Return the [X, Y] coordinate for the center point of the cell that contains the specified text.  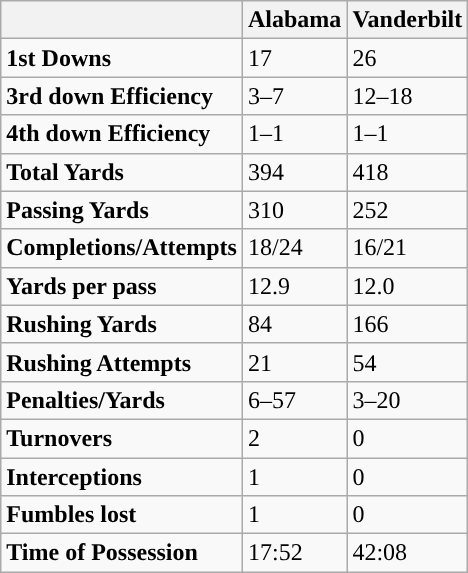
166 [408, 324]
12–18 [408, 96]
Vanderbilt [408, 20]
Time of Possession [122, 553]
Interceptions [122, 477]
2 [294, 438]
6–57 [294, 400]
Rushing Attempts [122, 362]
Rushing Yards [122, 324]
1st Downs [122, 58]
Yards per pass [122, 286]
4th down Efficiency [122, 134]
252 [408, 210]
Fumbles lost [122, 515]
Passing Yards [122, 210]
418 [408, 172]
54 [408, 362]
Penalties/Yards [122, 400]
Alabama [294, 20]
3–7 [294, 96]
12.0 [408, 286]
42:08 [408, 553]
Total Yards [122, 172]
16/21 [408, 248]
17:52 [294, 553]
17 [294, 58]
12.9 [294, 286]
21 [294, 362]
394 [294, 172]
Turnovers [122, 438]
310 [294, 210]
3rd down Efficiency [122, 96]
Completions/Attempts [122, 248]
26 [408, 58]
84 [294, 324]
3–20 [408, 400]
18/24 [294, 248]
